Output the (x, y) coordinate of the center of the cell containing the given text.  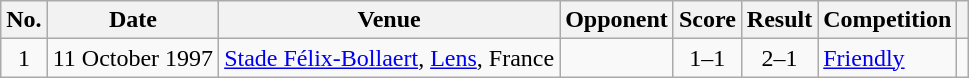
Score (707, 20)
No. (24, 20)
Friendly (888, 58)
Result (779, 20)
Opponent (617, 20)
Competition (888, 20)
2–1 (779, 58)
11 October 1997 (132, 58)
Stade Félix-Bollaert, Lens, France (390, 58)
Venue (390, 20)
Date (132, 20)
1–1 (707, 58)
1 (24, 58)
